Determine the [x, y] coordinate at the center of the cell enclosing the given text.  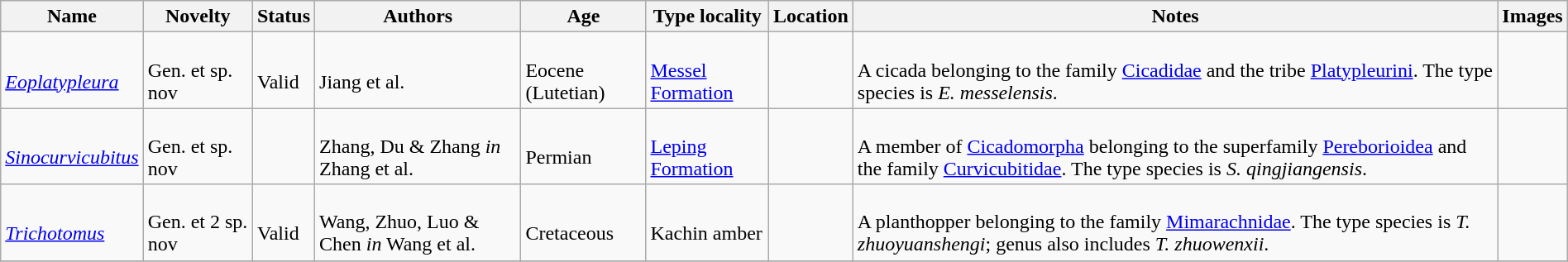
Messel Formation [708, 70]
A member of Cicadomorpha belonging to the superfamily Pereborioidea and the family Curvicubitidae. The type species is S. qingjiangensis. [1174, 146]
Eoplatypleura [72, 70]
Zhang, Du & Zhang in Zhang et al. [418, 146]
Permian [584, 146]
Jiang et al. [418, 70]
Leping Formation [708, 146]
A cicada belonging to the family Cicadidae and the tribe Platypleurini. The type species is E. messelensis. [1174, 70]
Cretaceous [584, 222]
Status [283, 17]
Sinocurvicubitus [72, 146]
Authors [418, 17]
Type locality [708, 17]
Notes [1174, 17]
Kachin amber [708, 222]
Age [584, 17]
Location [811, 17]
Wang, Zhuo, Luo & Chen in Wang et al. [418, 222]
Images [1532, 17]
A planthopper belonging to the family Mimarachnidae. The type species is T. zhuoyuanshengi; genus also includes T. zhuowenxii. [1174, 222]
Eocene (Lutetian) [584, 70]
Novelty [198, 17]
Gen. et 2 sp. nov [198, 222]
Trichotomus [72, 222]
Name [72, 17]
